Return the [X, Y] coordinate for the center point of the cell that contains the specified text.  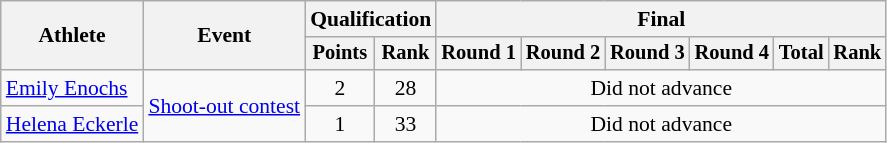
Round 2 [563, 54]
Helena Eckerle [72, 124]
Emily Enochs [72, 88]
Round 1 [478, 54]
33 [405, 124]
Round 4 [732, 54]
28 [405, 88]
Event [224, 36]
Round 3 [647, 54]
Total [802, 54]
Final [661, 19]
1 [340, 124]
Qualification [370, 19]
Shoot-out contest [224, 106]
Athlete [72, 36]
2 [340, 88]
Points [340, 54]
